Capture the cell that displays the provided text and extract its [x, y] central coordinate. 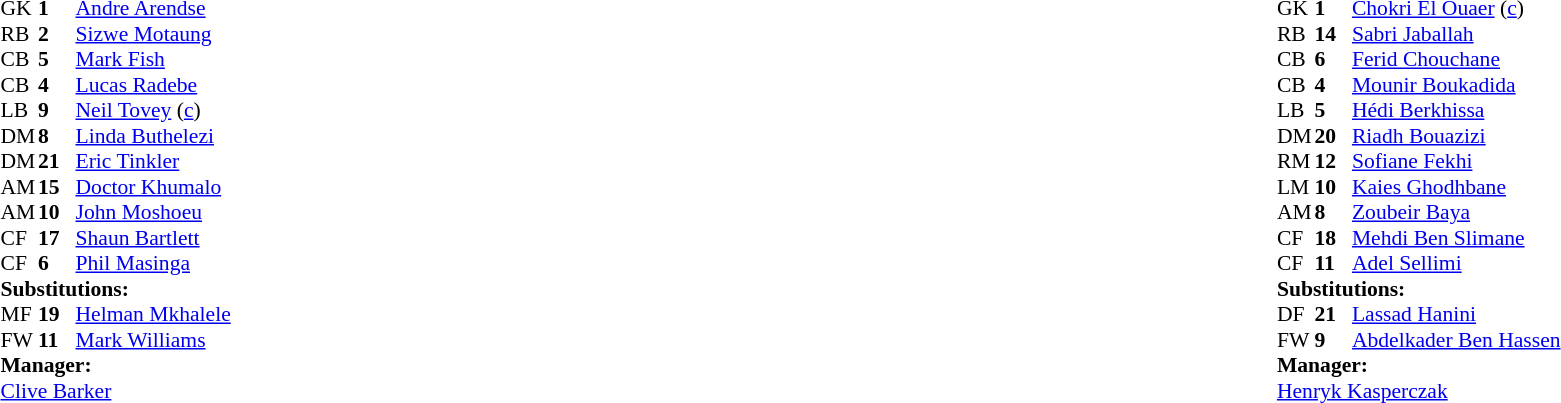
Mounir Boukadida [1456, 85]
Phil Masinga [154, 263]
Kaies Ghodhbane [1456, 187]
14 [1333, 34]
17 [57, 238]
DF [1296, 315]
20 [1333, 136]
15 [57, 187]
Adel Sellimi [1456, 263]
Zoubeir Baya [1456, 213]
Shaun Bartlett [154, 238]
Lassad Hanini [1456, 315]
Neil Tovey (c) [154, 111]
Hédi Berkhissa [1456, 111]
2 [57, 34]
19 [57, 315]
Linda Buthelezi [154, 136]
Lucas Radebe [154, 85]
Sofiane Fekhi [1456, 161]
Sabri Jaballah [1456, 34]
RM [1296, 161]
12 [1333, 161]
18 [1333, 238]
Sizwe Motaung [154, 34]
Ferid Chouchane [1456, 59]
Riadh Bouazizi [1456, 136]
Doctor Khumalo [154, 187]
Helman Mkhalele [154, 315]
Mark Fish [154, 59]
Eric Tinkler [154, 161]
John Moshoeu [154, 213]
Mehdi Ben Slimane [1456, 238]
LM [1296, 187]
Mark Williams [154, 340]
MF [19, 315]
Abdelkader Ben Hassen [1456, 340]
